Scan for the cell matching the given text and deliver its (x, y) coordinate at center. 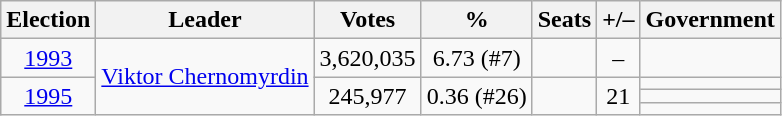
6.73 (#7) (476, 58)
Leader (205, 20)
+/– (618, 20)
245,977 (368, 96)
Government (710, 20)
1993 (48, 58)
– (618, 58)
21 (618, 96)
% (476, 20)
3,620,035 (368, 58)
Votes (368, 20)
Viktor Chernomyrdin (205, 77)
0.36 (#26) (476, 96)
Seats (564, 20)
1995 (48, 96)
Election (48, 20)
